Output the (x, y) coordinate of the center of the cell containing the given text.  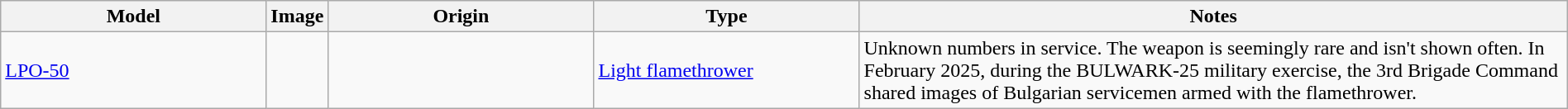
Image (298, 17)
LPO-50 (134, 70)
Light flamethrower (726, 70)
Type (726, 17)
Model (134, 17)
Notes (1213, 17)
Origin (461, 17)
